Output the (x, y) coordinate of the center of the cell containing the given text.  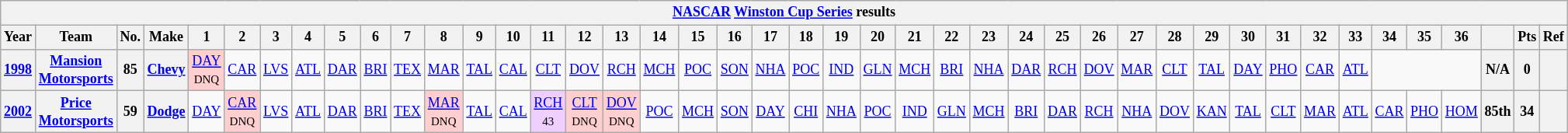
No. (130, 37)
3 (276, 37)
Ref (1554, 37)
12 (585, 37)
Mansion Motorsports (76, 70)
30 (1248, 37)
13 (621, 37)
33 (1355, 37)
1998 (19, 70)
21 (915, 37)
36 (1462, 37)
29 (1212, 37)
DAYDNQ (207, 70)
26 (1099, 37)
Pts (1527, 37)
25 (1062, 37)
HOM (1462, 112)
19 (841, 37)
0 (1527, 70)
9 (479, 37)
2 (242, 37)
CLTDNQ (585, 112)
MARDNQ (443, 112)
Chevy (166, 70)
32 (1320, 37)
7 (408, 37)
DOVDNQ (621, 112)
RCH43 (548, 112)
14 (659, 37)
35 (1424, 37)
CHI (806, 112)
24 (1027, 37)
4 (308, 37)
22 (952, 37)
11 (548, 37)
CARDNQ (242, 112)
59 (130, 112)
8 (443, 37)
N/A (1497, 70)
27 (1137, 37)
31 (1283, 37)
17 (770, 37)
Dodge (166, 112)
23 (989, 37)
5 (342, 37)
85 (130, 70)
28 (1175, 37)
20 (878, 37)
10 (513, 37)
Price Motorsports (76, 112)
KAN (1212, 112)
16 (735, 37)
6 (376, 37)
18 (806, 37)
2002 (19, 112)
Make (166, 37)
1 (207, 37)
Year (19, 37)
Team (76, 37)
15 (698, 37)
NASCAR Winston Cup Series results (784, 12)
85th (1497, 112)
